Detect which cell encompasses the target text, then output its [X, Y] center coordinate. 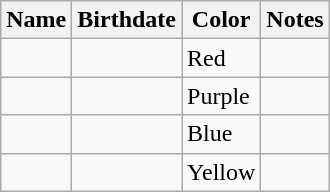
Notes [295, 20]
Color [222, 20]
Name [36, 20]
Blue [222, 134]
Purple [222, 96]
Yellow [222, 172]
Birthdate [127, 20]
Red [222, 58]
